Determine the (x, y) coordinate at the center of the cell enclosing the given text.  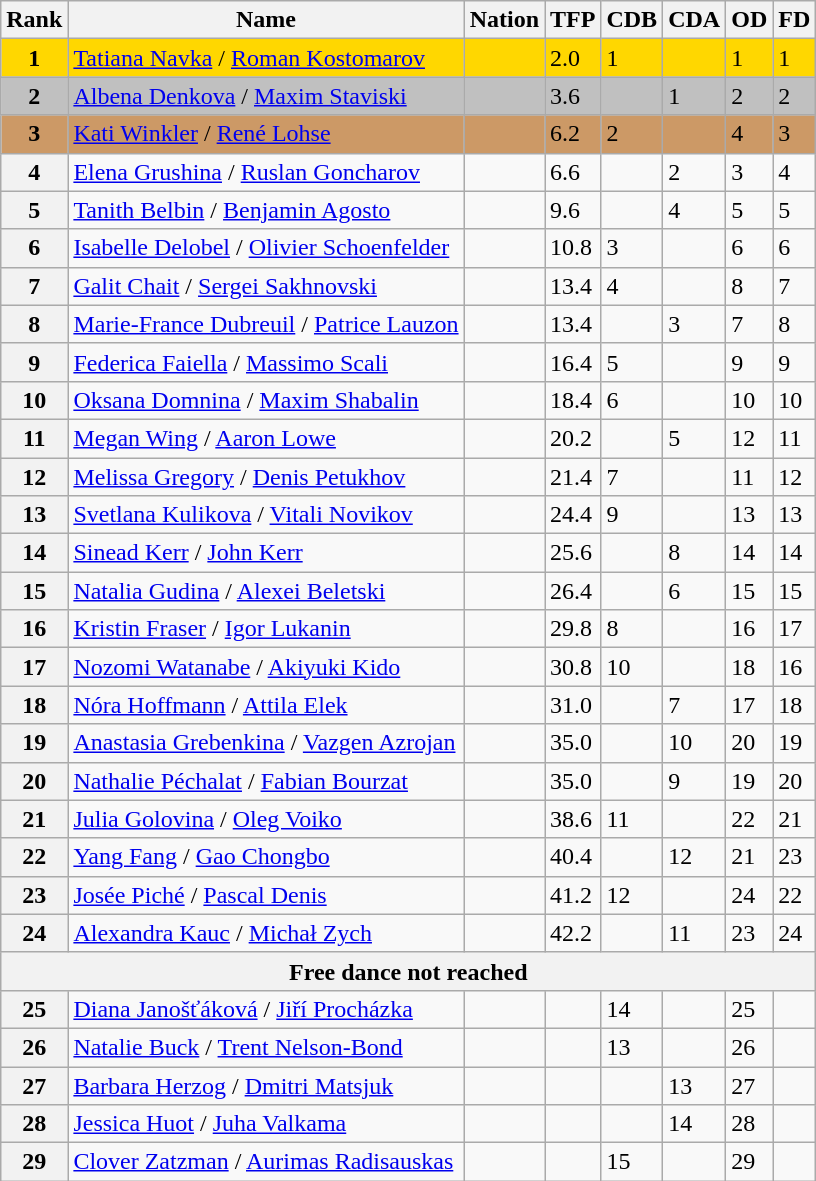
Natalia Gudina / Alexei Beletski (266, 591)
Julia Golovina / Oleg Voiko (266, 819)
Kati Winkler / René Lohse (266, 134)
Free dance not reached (408, 971)
Albena Denkova / Maxim Staviski (266, 96)
25.6 (573, 553)
Jessica Huot / Juha Valkama (266, 1124)
Melissa Gregory / Denis Petukhov (266, 477)
OD (750, 20)
6.6 (573, 172)
Kristin Fraser / Igor Lukanin (266, 629)
41.2 (573, 895)
Elena Grushina / Ruslan Goncharov (266, 172)
Megan Wing / Aaron Lowe (266, 438)
Rank (34, 20)
Barbara Herzog / Dmitri Matsjuk (266, 1085)
Oksana Domnina / Maxim Shabalin (266, 400)
Nozomi Watanabe / Akiyuki Kido (266, 667)
Nation (504, 20)
16.4 (573, 362)
38.6 (573, 819)
CDB (632, 20)
Isabelle Delobel / Olivier Schoenfelder (266, 248)
24.4 (573, 515)
Federica Faiella / Massimo Scali (266, 362)
20.2 (573, 438)
Nóra Hoffmann / Attila Elek (266, 705)
2.0 (573, 58)
21.4 (573, 477)
29.8 (573, 629)
Nathalie Péchalat / Fabian Bourzat (266, 781)
26.4 (573, 591)
Sinead Kerr / John Kerr (266, 553)
Yang Fang / Gao Chongbo (266, 857)
Josée Piché / Pascal Denis (266, 895)
42.2 (573, 933)
18.4 (573, 400)
9.6 (573, 210)
Marie-France Dubreuil / Patrice Lauzon (266, 324)
Svetlana Kulikova / Vitali Novikov (266, 515)
Natalie Buck / Trent Nelson-Bond (266, 1047)
FD (794, 20)
Anastasia Grebenkina / Vazgen Azrojan (266, 743)
Diana Janošťáková / Jiří Procházka (266, 1009)
10.8 (573, 248)
Galit Chait / Sergei Sakhnovski (266, 286)
3.6 (573, 96)
Alexandra Kauc / Michał Zych (266, 933)
Tanith Belbin / Benjamin Agosto (266, 210)
Clover Zatzman / Aurimas Radisauskas (266, 1162)
TFP (573, 20)
Name (266, 20)
40.4 (573, 857)
31.0 (573, 705)
6.2 (573, 134)
30.8 (573, 667)
Tatiana Navka / Roman Kostomarov (266, 58)
CDA (694, 20)
